Identify which cell holds the provided text, then report its [x, y] central coordinate. 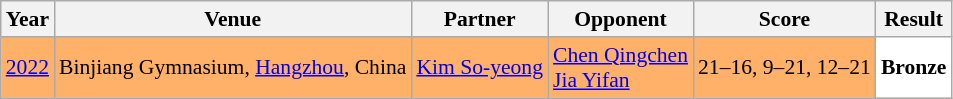
Partner [480, 19]
Kim So-yeong [480, 68]
Result [914, 19]
21–16, 9–21, 12–21 [784, 68]
Year [28, 19]
Score [784, 19]
Opponent [620, 19]
Bronze [914, 68]
Chen Qingchen Jia Yifan [620, 68]
Venue [232, 19]
Binjiang Gymnasium, Hangzhou, China [232, 68]
2022 [28, 68]
